Detect which cell encompasses the target text, then output its (X, Y) center coordinate. 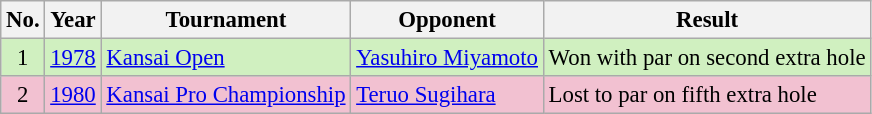
Won with par on second extra hole (707, 58)
Yasuhiro Miyamoto (447, 58)
No. (23, 20)
1980 (73, 95)
Teruo Sugihara (447, 95)
1 (23, 58)
Tournament (226, 20)
Opponent (447, 20)
1978 (73, 58)
Kansai Open (226, 58)
Result (707, 20)
Year (73, 20)
Kansai Pro Championship (226, 95)
Lost to par on fifth extra hole (707, 95)
2 (23, 95)
